Capture the cell that displays the provided text and extract its [X, Y] central coordinate. 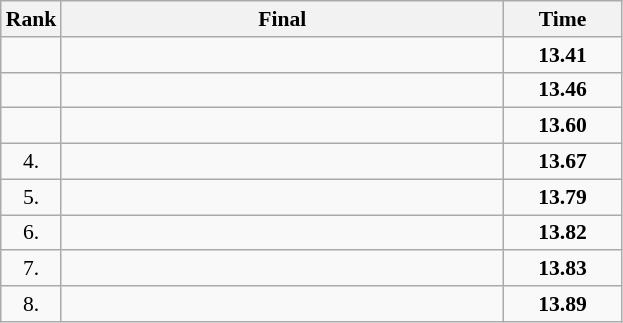
5. [32, 197]
13.41 [562, 55]
Time [562, 19]
13.60 [562, 126]
6. [32, 233]
Final [282, 19]
13.83 [562, 269]
13.67 [562, 162]
8. [32, 304]
7. [32, 269]
13.79 [562, 197]
13.46 [562, 90]
13.82 [562, 233]
Rank [32, 19]
13.89 [562, 304]
4. [32, 162]
